Capture the cell that displays the provided text and extract its [x, y] central coordinate. 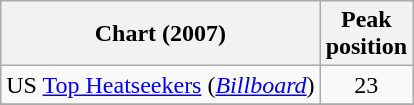
Chart (2007) [160, 34]
US Top Heatseekers (Billboard) [160, 85]
Peakposition [366, 34]
23 [366, 85]
